Find where the given text appears and provide that cell's center as (X, Y) coordinate. 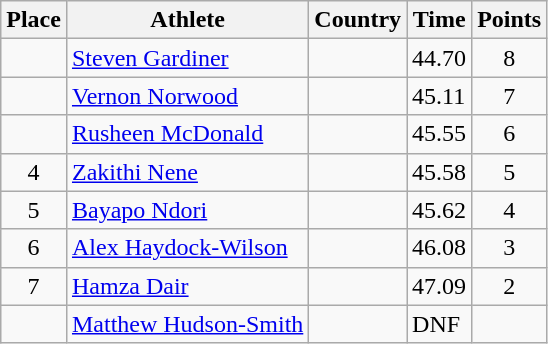
2 (510, 286)
DNF (440, 324)
Country (358, 20)
45.62 (440, 210)
Bayapo Ndori (187, 210)
45.11 (440, 96)
Time (440, 20)
Place (34, 20)
Alex Haydock-Wilson (187, 248)
Rusheen McDonald (187, 134)
45.58 (440, 172)
Hamza Dair (187, 286)
44.70 (440, 58)
Steven Gardiner (187, 58)
Zakithi Nene (187, 172)
Athlete (187, 20)
Matthew Hudson-Smith (187, 324)
Vernon Norwood (187, 96)
46.08 (440, 248)
3 (510, 248)
45.55 (440, 134)
8 (510, 58)
Points (510, 20)
47.09 (440, 286)
